Return (x, y) of the center of cell containing provided text 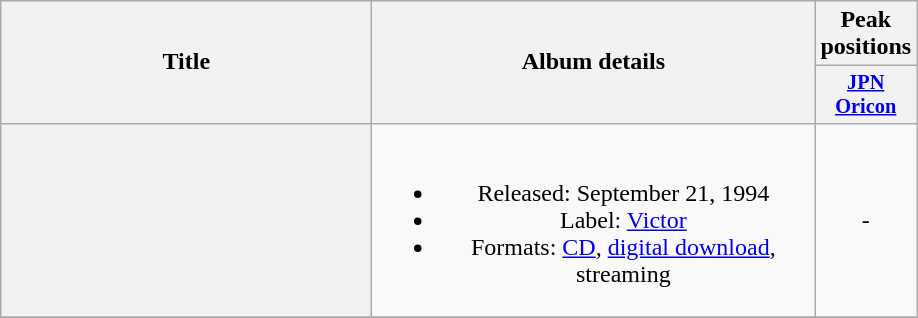
- (866, 220)
JPNOricon (866, 95)
Released: September 21, 1994Label: VictorFormats: CD, digital download, streaming (594, 220)
Peak positions (866, 34)
Title (186, 62)
Album details (594, 62)
